For the text-containing cell, return its midpoint in [X, Y] coordinate format. 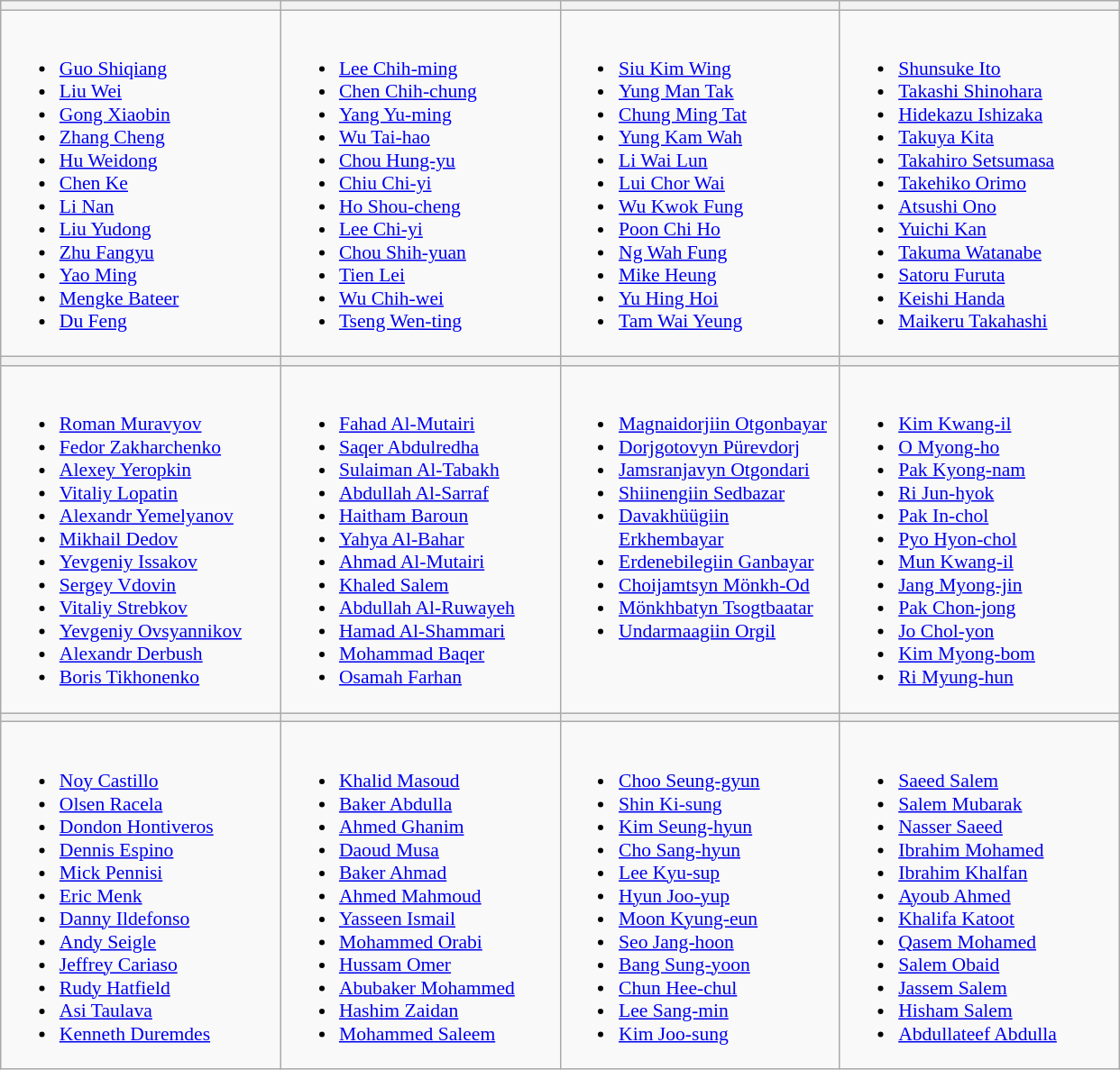
Guo ShiqiangLiu WeiGong XiaobinZhang ChengHu WeidongChen KeLi NanLiu YudongZhu FangyuYao MingMengke BateerDu Feng [141, 184]
Siu Kim WingYung Man TakChung Ming TatYung Kam WahLi Wai LunLui Chor WaiWu Kwok FungPoon Chi HoNg Wah FungMike HeungYu Hing HoiTam Wai Yeung [700, 184]
Lee Chih-mingChen Chih-chungYang Yu-mingWu Tai-haoChou Hung-yuChiu Chi-yiHo Shou-chengLee Chi-yiChou Shih-yuanTien LeiWu Chih-weiTseng Wen-ting [420, 184]
Kim Kwang-ilO Myong-hoPak Kyong-namRi Jun-hyokPak In-cholPyo Hyon-cholMun Kwang-ilJang Myong-jinPak Chon-jongJo Chol-yonKim Myong-bomRi Myung-hun [979, 539]
